From the cell containing the given text, extract its center point as (x, y) coordinate. 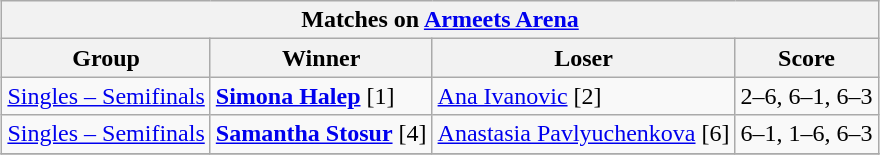
Anastasia Pavlyuchenkova [6] (584, 134)
Ana Ivanovic [2] (584, 96)
2–6, 6–1, 6–3 (806, 96)
6–1, 1–6, 6–3 (806, 134)
Samantha Stosur [4] (321, 134)
Group (106, 58)
Simona Halep [1] (321, 96)
Loser (584, 58)
Score (806, 58)
Matches on Armeets Arena (440, 20)
Winner (321, 58)
